Detect which cell encompasses the target text, then output its (x, y) center coordinate. 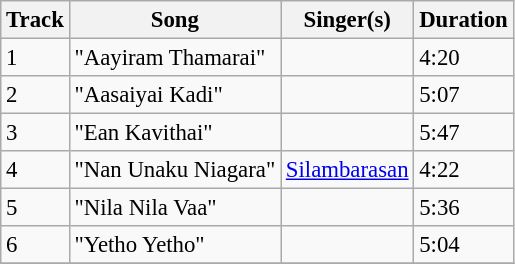
5 (35, 208)
Silambarasan (348, 170)
4:20 (464, 58)
6 (35, 245)
Song (174, 20)
Duration (464, 20)
5:07 (464, 95)
2 (35, 95)
1 (35, 58)
5:04 (464, 245)
"Yetho Yetho" (174, 245)
"Nan Unaku Niagara" (174, 170)
5:36 (464, 208)
"Aayiram Thamarai" (174, 58)
3 (35, 133)
"Aasaiyai Kadi" (174, 95)
Singer(s) (348, 20)
4 (35, 170)
Track (35, 20)
4:22 (464, 170)
"Ean Kavithai" (174, 133)
"Nila Nila Vaa" (174, 208)
5:47 (464, 133)
